Capture the cell that displays the provided text and extract its [x, y] central coordinate. 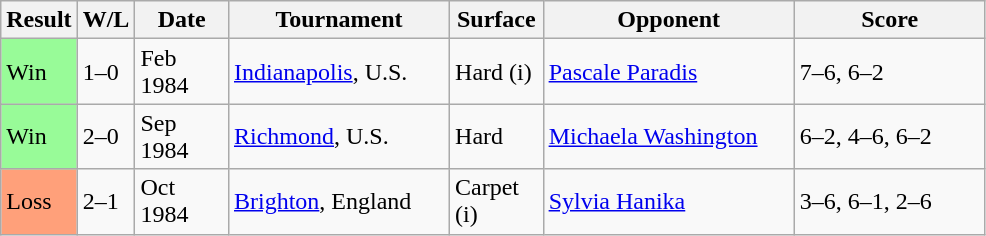
Brighton, England [338, 202]
Loss [39, 202]
3–6, 6–1, 2–6 [890, 202]
Carpet (i) [497, 202]
Opponent [668, 20]
Sylvia Hanika [668, 202]
Oct 1984 [182, 202]
7–6, 6–2 [890, 72]
Date [182, 20]
Tournament [338, 20]
1–0 [106, 72]
Result [39, 20]
Michaela Washington [668, 136]
2–0 [106, 136]
Pascale Paradis [668, 72]
Surface [497, 20]
Hard [497, 136]
6–2, 4–6, 6–2 [890, 136]
Hard (i) [497, 72]
W/L [106, 20]
Feb 1984 [182, 72]
Score [890, 20]
Indianapolis, U.S. [338, 72]
Richmond, U.S. [338, 136]
2–1 [106, 202]
Sep 1984 [182, 136]
